Determine the (X, Y) coordinate at the center of the cell enclosing the given text.  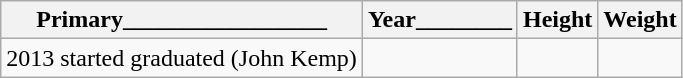
Primary_________________ (182, 20)
Weight (640, 20)
Height (557, 20)
Year________ (440, 20)
2013 started graduated (John Kemp) (182, 58)
